Capture the cell that displays the provided text and extract its (x, y) central coordinate. 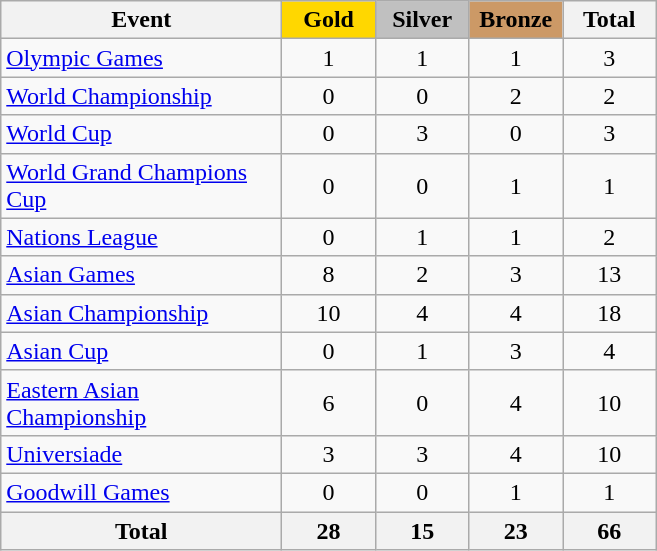
World Championship (142, 96)
15 (422, 531)
66 (609, 531)
28 (329, 531)
Asian Cup (142, 351)
World Cup (142, 134)
Goodwill Games (142, 492)
Event (142, 20)
23 (516, 531)
Bronze (516, 20)
18 (609, 313)
Nations League (142, 237)
Universiade (142, 454)
6 (329, 402)
13 (609, 275)
Gold (329, 20)
Asian Games (142, 275)
Asian Championship (142, 313)
Silver (422, 20)
Eastern Asian Championship (142, 402)
World Grand Champions Cup (142, 186)
8 (329, 275)
Olympic Games (142, 58)
